Return the (X, Y) coordinate for the center point of the cell that contains the specified text.  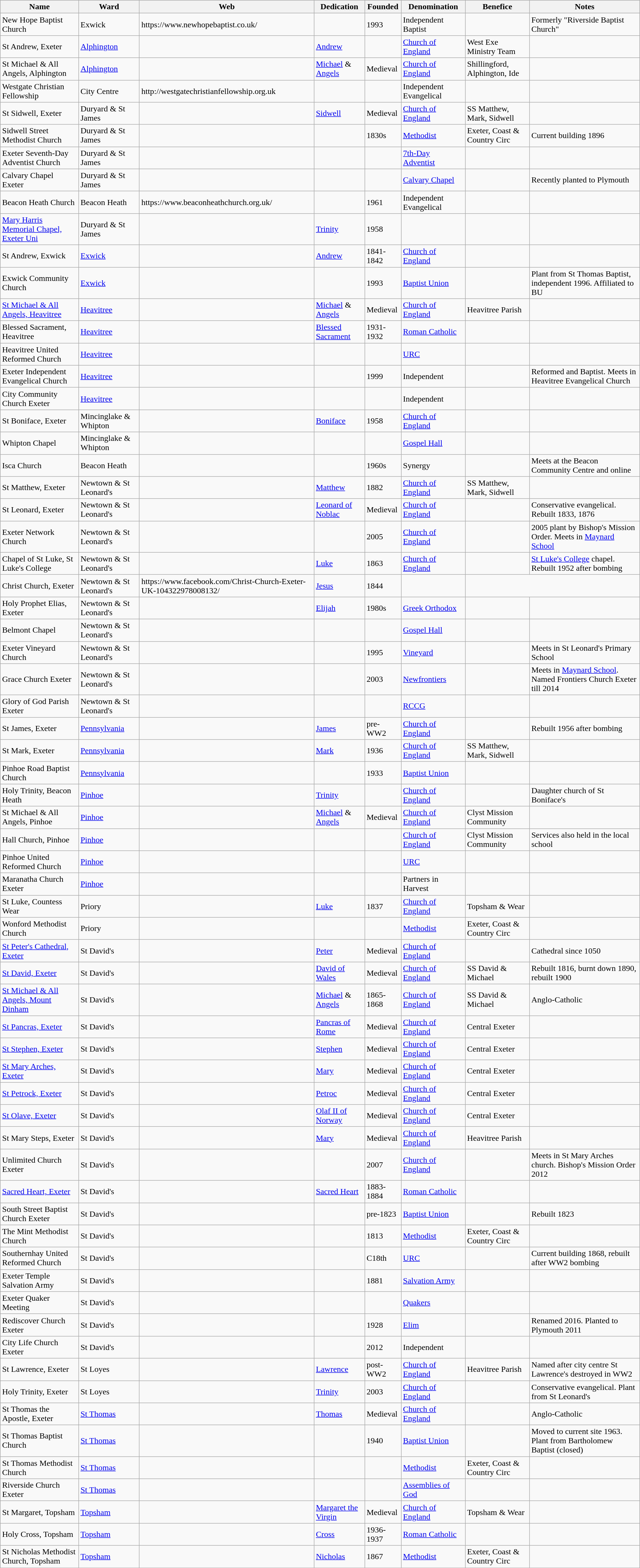
Rebuilt 1956 after bombing (585, 729)
1931-1932 (383, 332)
St Luke, Countess Wear (40, 906)
Olaf II of Norway (339, 1116)
2007 (383, 1165)
pre-WW2 (383, 729)
Margaret the Virgin (339, 1512)
St Andrew, Exwick (40, 256)
St Michael & All Angels, Alphington (40, 69)
2005 plant by Bishop's Mission Order. Meets in Maynard School (585, 537)
Named after city centre St Lawrence's destroyed in WW2 (585, 1369)
Cross (339, 1535)
1841-1842 (383, 256)
Isca Church (40, 465)
City Community Church Exeter (40, 398)
post-WW2 (383, 1369)
Calvary Chapel Exeter (40, 180)
St Nicholas Methodist Church, Topsham (40, 1556)
Pinhoe United Reformed Church (40, 862)
Thomas (339, 1414)
Exeter Seventh-Day Adventist Church (40, 158)
2005 (383, 537)
Stephen (339, 1049)
Belmont Chapel (40, 630)
http://westgatechristianfellowship.org.uk (227, 91)
Jesus (339, 586)
West Exe Ministry Team (497, 46)
Benefice (497, 7)
1813 (383, 1236)
Leonard of Noblac (339, 510)
https://www.beaconheathchurch.org.uk/ (227, 202)
Beacon Heath Church (40, 202)
Peter (339, 951)
Daughter church of St Boniface's (585, 795)
Meets in St Leonard's Primary School (585, 652)
Sidwell Street Methodist Church (40, 135)
St Sidwell, Exeter (40, 113)
City Centre (109, 91)
Pancras of Rome (339, 1027)
St Margaret, Topsham (40, 1512)
St Thomas Baptist Church (40, 1441)
1936 (383, 751)
Plant from St Thomas Baptist, independent 1996. Affiliated to BU (585, 283)
Independent Baptist (433, 25)
Maranatha Church Exeter (40, 884)
1883-1884 (383, 1191)
St Pancras, Exeter (40, 1027)
Christ Church, Exeter (40, 586)
Sacred Heart, Exeter (40, 1191)
1882 (383, 487)
St Thomas the Apostle, Exeter (40, 1414)
City Life Church Exeter (40, 1347)
Denomination (433, 7)
Rebuilt 1823 (585, 1214)
Ward (109, 7)
Rediscover Church Exeter (40, 1325)
Holy Cross, Topsham (40, 1535)
Reformed and Baptist. Meets in Heavitree Evangelical Church (585, 377)
Glory of God Parish Exeter (40, 706)
South Street Baptist Church Exeter (40, 1214)
1960s (383, 465)
Hall Church, Pinhoe (40, 839)
St Thomas Methodist Church (40, 1468)
Notes (585, 7)
Conservative evangelical. Rebuilt 1833, 1876 (585, 510)
Elim (433, 1325)
1995 (383, 652)
St Stephen, Exeter (40, 1049)
Whipton Chapel (40, 443)
1999 (383, 377)
Salvation Army (433, 1280)
Current building 1896 (585, 135)
1865-1868 (383, 1000)
Exeter Quaker Meeting (40, 1303)
Services also held in the local school (585, 839)
Blessed Sacrament (339, 332)
Holy Trinity, Beacon Heath (40, 795)
Assemblies of God (433, 1490)
Exeter Independent Evangelical Church (40, 377)
Boniface (339, 421)
Name (40, 7)
1928 (383, 1325)
Greek Orthodox (433, 608)
Founded (383, 7)
Formerly "Riverside Baptist Church" (585, 25)
St Michael & All Angels, Mount Dinham (40, 1000)
St James, Exeter (40, 729)
James (339, 729)
https://www.facebook.com/Christ-Church-Exeter-UK-104322978008132/ (227, 586)
1936-1937 (383, 1535)
St Matthew, Exeter (40, 487)
New Hope Baptist Church (40, 25)
Holy Trinity, Exeter (40, 1392)
Meets in Maynard School. Named Frontiers Church Exeter till 2014 (585, 679)
Exwick Community Church (40, 283)
1844 (383, 586)
Partners in Harvest (433, 884)
Current building 1868, rebuilt after WW2 bombing (585, 1258)
Exeter Temple Salvation Army (40, 1280)
Meets at the Beacon Community Centre and online (585, 465)
Exeter Vineyard Church (40, 652)
Heavitree United Reformed Church (40, 354)
1863 (383, 563)
Synergy (433, 465)
1830s (383, 135)
Web (227, 7)
Southernhay United Reformed Church (40, 1258)
Nicholas (339, 1556)
Dedication (339, 7)
The Mint Methodist Church (40, 1236)
Pinhoe Road Baptist Church (40, 773)
St Mary Arches, Exeter (40, 1071)
Exeter Network Church (40, 537)
St David, Exeter (40, 973)
1881 (383, 1280)
Recently planted to Plymouth (585, 180)
Lawrence (339, 1369)
Chapel of St Luke, St Luke's College (40, 563)
1980s (383, 608)
St Mary Steps, Exeter (40, 1138)
1940 (383, 1441)
Cathedral since 1050 (585, 951)
St Mark, Exeter (40, 751)
Quakers (433, 1303)
Sidwell (339, 113)
St Andrew, Exeter (40, 46)
RCCG (433, 706)
7th-Day Adventist (433, 158)
St Boniface, Exeter (40, 421)
Petroc (339, 1094)
C18th (383, 1258)
1837 (383, 906)
Matthew (339, 487)
St Luke's College chapel. Rebuilt 1952 after bombing (585, 563)
Westgate Christian Fellowship (40, 91)
Moved to current site 1963. Plant from Bartholomew Baptist (closed) (585, 1441)
St Leonard, Exeter (40, 510)
Riverside Church Exeter (40, 1490)
Conservative evangelical. Plant from St Leonard's (585, 1392)
St Michael & All Angels, Heavitree (40, 310)
1933 (383, 773)
Newfrontiers (433, 679)
Mark (339, 751)
Calvary Chapel (433, 180)
1867 (383, 1556)
Grace Church Exeter (40, 679)
2012 (383, 1347)
St Michael & All Angels, Pinhoe (40, 817)
David of Wales (339, 973)
Unlimited Church Exeter (40, 1165)
Shillingford, Alphington, Ide (497, 69)
Renamed 2016. Planted to Plymouth 2011 (585, 1325)
Elijah (339, 608)
Blessed Sacrament, Heavitree (40, 332)
1961 (383, 202)
pre-1823 (383, 1214)
https://www.newhopebaptist.co.uk/ (227, 25)
Holy Prophet Elias, Exeter (40, 608)
St Lawrence, Exeter (40, 1369)
Meets in St Mary Arches church. Bishop's Mission Order 2012 (585, 1165)
Rebuilt 1816, burnt down 1890, rebuilt 1900 (585, 973)
St Petrock, Exeter (40, 1094)
Vineyard (433, 652)
Sacred Heart (339, 1191)
Wonford Methodist Church (40, 928)
Mary Harris Memorial Chapel, Exeter Uni (40, 229)
St Olave, Exeter (40, 1116)
St Peter's Cathedral, Exeter (40, 951)
